Return the [X, Y] coordinate for the center point of the cell that contains the specified text.  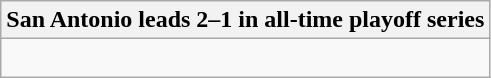
San Antonio leads 2–1 in all-time playoff series [246, 20]
